Extract the (X, Y) coordinate from the center of the cell holding the provided text.  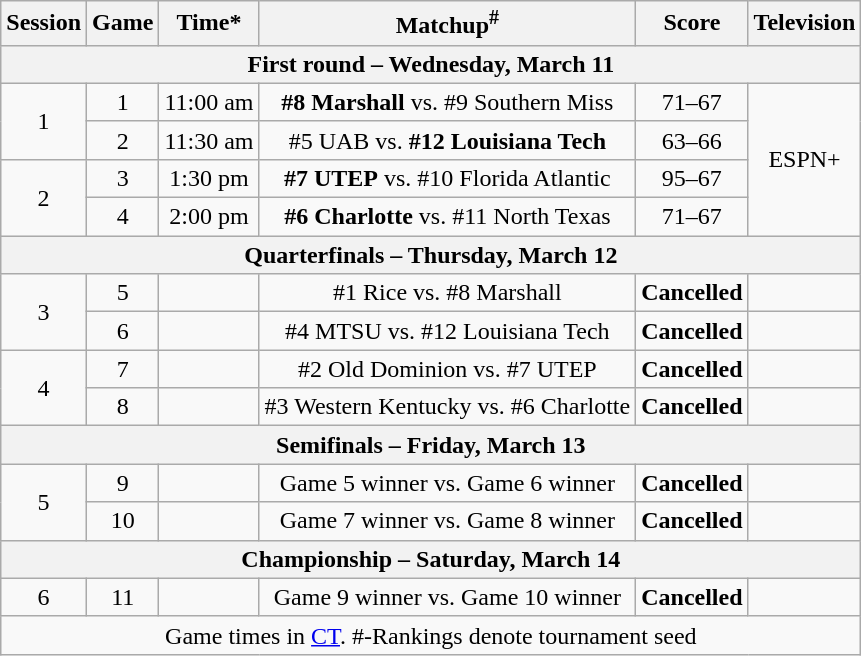
#7 UTEP vs. #10 Florida Atlantic (448, 178)
#6 Charlotte vs. #11 North Texas (448, 217)
63–66 (692, 140)
Score (692, 24)
#4 MTSU vs. #12 Louisiana Tech (448, 331)
Game 5 winner vs. Game 6 winner (448, 483)
#1 Rice vs. #8 Marshall (448, 293)
8 (123, 407)
Championship – Saturday, March 14 (431, 559)
First round – Wednesday, March 11 (431, 64)
Television (804, 24)
9 (123, 483)
ESPN+ (804, 159)
10 (123, 521)
Time* (209, 24)
Session (44, 24)
#8 Marshall vs. #9 Southern Miss (448, 102)
2:00 pm (209, 217)
Game 9 winner vs. Game 10 winner (448, 597)
7 (123, 369)
#5 UAB vs. #12 Louisiana Tech (448, 140)
Game 7 winner vs. Game 8 winner (448, 521)
#3 Western Kentucky vs. #6 Charlotte (448, 407)
11:30 am (209, 140)
Matchup# (448, 24)
#2 Old Dominion vs. #7 UTEP (448, 369)
Semifinals – Friday, March 13 (431, 445)
Game times in CT. #-Rankings denote tournament seed (431, 635)
1:30 pm (209, 178)
Quarterfinals – Thursday, March 12 (431, 255)
11 (123, 597)
11:00 am (209, 102)
95–67 (692, 178)
Game (123, 24)
